Find where the given text appears and provide that cell's center as (X, Y) coordinate. 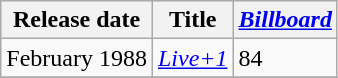
Billboard (285, 20)
Title (192, 20)
84 (285, 58)
Release date (77, 20)
Live+1 (192, 58)
February 1988 (77, 58)
